Find where the given text appears and provide that cell's center as [x, y] coordinate. 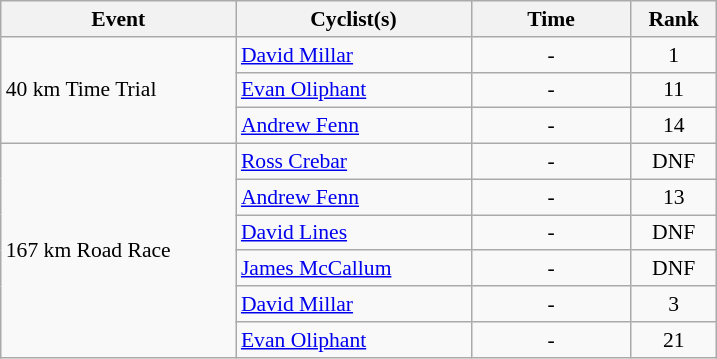
167 km Road Race [118, 251]
Ross Crebar [354, 162]
James McCallum [354, 269]
Time [551, 19]
11 [674, 90]
14 [674, 126]
21 [674, 340]
3 [674, 304]
40 km Time Trial [118, 90]
Rank [674, 19]
Event [118, 19]
Cyclist(s) [354, 19]
13 [674, 197]
1 [674, 55]
David Lines [354, 233]
